Provide the [X, Y] coordinate of the cell's center where the given text is located.  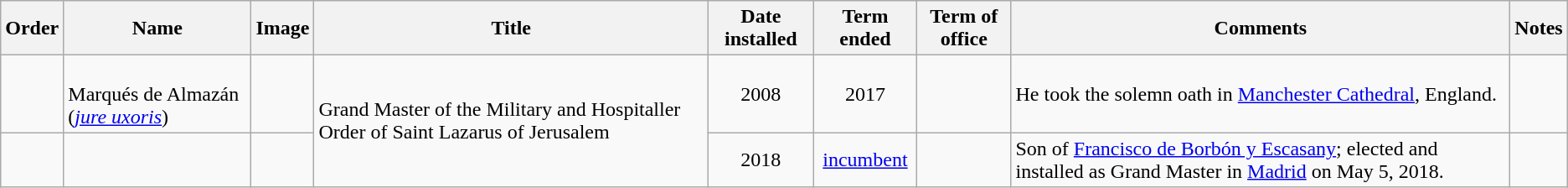
Image [283, 29]
Term of office [964, 29]
Title [511, 29]
2017 [864, 94]
2018 [761, 159]
Date installed [761, 29]
Son of Francisco de Borbón y Escasany; elected and installed as Grand Master in Madrid on May 5, 2018. [1261, 159]
Marqués de Almazán (jure uxoris) [157, 94]
Comments [1261, 29]
Term ended [864, 29]
2008 [761, 94]
Order [32, 29]
Grand Master of the Military and Hospitaller Order of Saint Lazarus of Jerusalem [511, 121]
Notes [1539, 29]
He took the solemn oath in Manchester Cathedral, England. [1261, 94]
Name [157, 29]
incumbent [864, 159]
